Capture the cell that displays the provided text and extract its (X, Y) central coordinate. 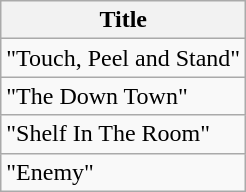
"Enemy" (124, 172)
Title (124, 20)
"The Down Town" (124, 96)
"Touch, Peel and Stand" (124, 58)
"Shelf In The Room" (124, 134)
